Search for the cell housing the specified text and yield its (X, Y) center coordinate. 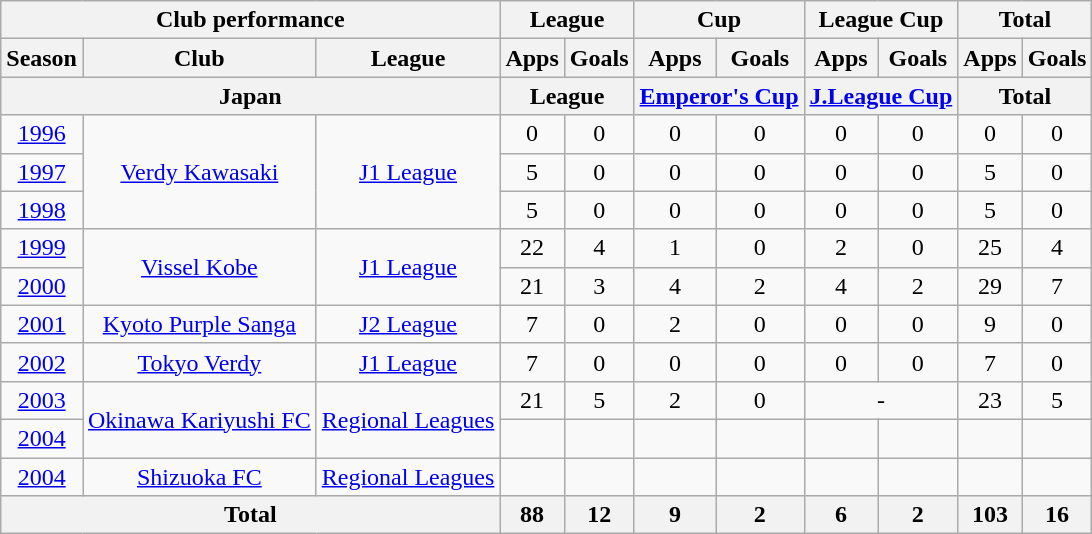
25 (990, 248)
29 (990, 286)
88 (532, 515)
Club performance (250, 20)
12 (599, 515)
J2 League (408, 324)
Season (42, 58)
103 (990, 515)
Club (199, 58)
3 (599, 286)
Vissel Kobe (199, 267)
2003 (42, 400)
2001 (42, 324)
2002 (42, 362)
Tokyo Verdy (199, 362)
22 (532, 248)
Okinawa Kariyushi FC (199, 419)
Kyoto Purple Sanga (199, 324)
- (881, 400)
16 (1057, 515)
1998 (42, 210)
Shizuoka FC (199, 477)
Cup (719, 20)
23 (990, 400)
J.League Cup (881, 96)
1997 (42, 172)
Emperor's Cup (719, 96)
6 (841, 515)
1999 (42, 248)
Japan (250, 96)
Verdy Kawasaki (199, 172)
1996 (42, 134)
1 (675, 248)
2000 (42, 286)
League Cup (881, 20)
